Find where the given text appears and provide that cell's center as (x, y) coordinate. 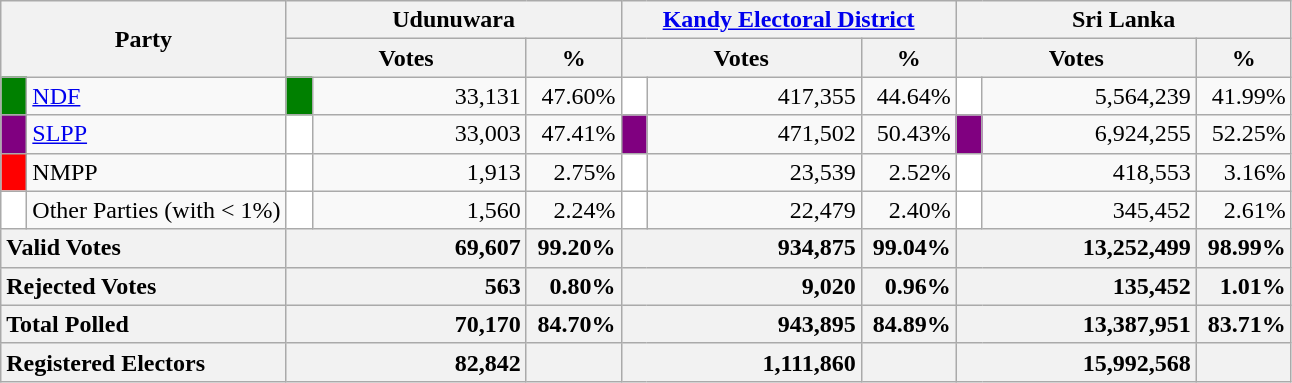
2.75% (574, 172)
33,131 (419, 96)
23,539 (754, 172)
2.24% (574, 210)
13,252,499 (1076, 248)
2.40% (908, 210)
Party (144, 39)
41.99% (1244, 96)
Udunuwara (454, 20)
135,452 (1076, 286)
934,875 (741, 248)
1,111,860 (741, 362)
2.61% (1244, 210)
50.43% (908, 134)
84.70% (574, 324)
22,479 (754, 210)
563 (406, 286)
345,452 (1089, 210)
82,842 (406, 362)
Sri Lanka (1124, 20)
Valid Votes (144, 248)
99.04% (908, 248)
Kandy Electoral District (788, 20)
44.64% (908, 96)
1,913 (419, 172)
99.20% (574, 248)
84.89% (908, 324)
418,553 (1089, 172)
2.52% (908, 172)
15,992,568 (1076, 362)
1,560 (419, 210)
NDF (156, 96)
471,502 (754, 134)
5,564,239 (1089, 96)
NMPP (156, 172)
0.80% (574, 286)
6,924,255 (1089, 134)
Registered Electors (144, 362)
SLPP (156, 134)
943,895 (741, 324)
70,170 (406, 324)
47.41% (574, 134)
3.16% (1244, 172)
Other Parties (with < 1%) (156, 210)
47.60% (574, 96)
9,020 (741, 286)
Rejected Votes (144, 286)
52.25% (1244, 134)
33,003 (419, 134)
69,607 (406, 248)
417,355 (754, 96)
Total Polled (144, 324)
83.71% (1244, 324)
13,387,951 (1076, 324)
1.01% (1244, 286)
0.96% (908, 286)
98.99% (1244, 248)
